For the text-containing cell, return its midpoint in (X, Y) coordinate format. 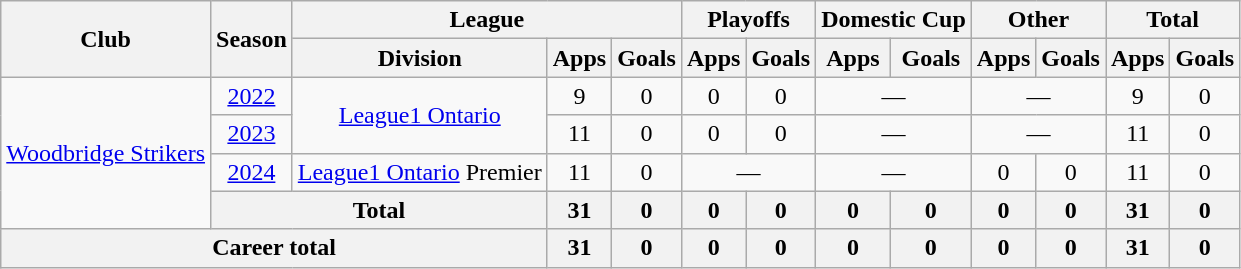
League1 Ontario (420, 115)
Club (106, 39)
Playoffs (748, 20)
League1 Ontario Premier (420, 172)
Domestic Cup (894, 20)
Division (420, 58)
2023 (252, 134)
2024 (252, 172)
Other (1038, 20)
League (486, 20)
2022 (252, 96)
Career total (274, 248)
Season (252, 39)
Woodbridge Strikers (106, 153)
